Locate the cell with the specified text and output its (x, y) center coordinate. 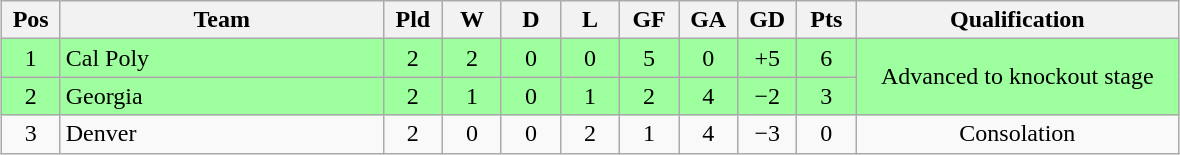
GD (768, 20)
−3 (768, 134)
5 (650, 58)
L (590, 20)
Cal Poly (222, 58)
Qualification (1018, 20)
Pts (826, 20)
GA (708, 20)
GF (650, 20)
D (530, 20)
+5 (768, 58)
−2 (768, 96)
Consolation (1018, 134)
Advanced to knockout stage (1018, 77)
Georgia (222, 96)
Denver (222, 134)
6 (826, 58)
Pos (30, 20)
W (472, 20)
Pld (412, 20)
Team (222, 20)
